Locate the cell with the specified text and output its (x, y) center coordinate. 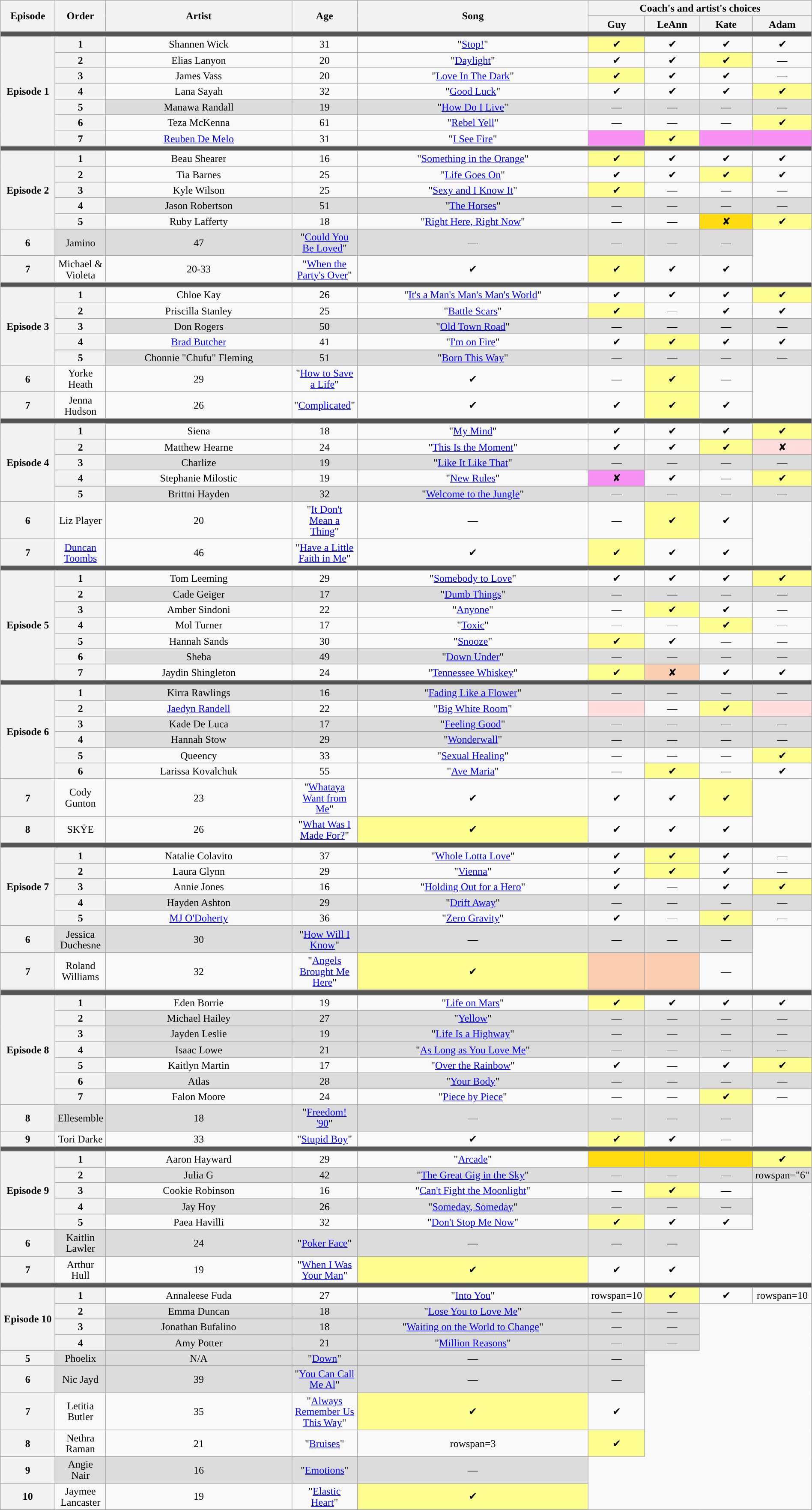
"Anyone" (473, 610)
Kaitlin Lawler (81, 1243)
35 (199, 1411)
"Tennessee Whiskey" (473, 673)
Falon Moore (199, 1097)
Kade De Luca (199, 724)
Kate (726, 24)
Natalie Colavito (199, 855)
Beau Shearer (199, 158)
"It's a Man's Man's Man's World" (473, 295)
Tori Darke (81, 1139)
"Ave Maria" (473, 771)
Aaron Hayward (199, 1159)
Michael & Violeta (81, 269)
"Feeling Good" (473, 724)
"Emotions" (325, 1470)
Hannah Stow (199, 739)
"How to Save a Life" (325, 379)
"As Long as You Love Me" (473, 1050)
"Zero Gravity" (473, 918)
"I See Fire" (473, 138)
"Whole Lotta Love" (473, 855)
"Someday, Someday" (473, 1206)
"Angels Brought Me Here" (325, 971)
41 (325, 342)
Annie Jones (199, 887)
Charlize (199, 463)
"Poker Face" (325, 1243)
Sheba (199, 656)
Queency (199, 756)
Tom Leeming (199, 578)
Order (81, 16)
Song (473, 16)
Hannah Sands (199, 641)
"Into You" (473, 1295)
"Drift Away" (473, 902)
Liz Player (81, 520)
50 (325, 326)
"Love In The Dark" (473, 75)
Don Rogers (199, 326)
"Welcome to the Jungle" (473, 493)
Cookie Robinson (199, 1191)
Kyle Wilson (199, 190)
Letitia Butler (81, 1411)
rowspan=3 (473, 1443)
Roland Williams (81, 971)
Age (325, 16)
Episode 1 (28, 91)
61 (325, 123)
Ruby Lafferty (199, 221)
Jonathan Bufalino (199, 1327)
SKŸE (81, 829)
Emma Duncan (199, 1311)
"When I Was Your Man" (325, 1269)
"I'm on Fire" (473, 342)
"What Was I Made For?" (325, 829)
"Million Reasons" (473, 1343)
"Life Goes On" (473, 174)
Michael Hailey (199, 1019)
42 (325, 1175)
"Yellow" (473, 1019)
"Something in the Orange" (473, 158)
"Sexy and I Know It" (473, 190)
Duncan Toombs (81, 552)
Kaitlyn Martin (199, 1065)
Jason Robertson (199, 206)
Episode 5 (28, 625)
"Elastic Heart" (325, 1496)
LeAnn (672, 24)
Episode 7 (28, 887)
"Over the Rainbow" (473, 1065)
36 (325, 918)
Isaac Lowe (199, 1050)
"The Great Gig in the Sky" (473, 1175)
20-33 (199, 269)
"Fading Like a Flower" (473, 692)
Teza McKenna (199, 123)
"Vienna" (473, 871)
"My Mind" (473, 431)
Tia Barnes (199, 174)
Episode 2 (28, 190)
"Bruises" (325, 1443)
"Life on Mars" (473, 1002)
Siena (199, 431)
Guy (617, 24)
Amy Potter (199, 1343)
Adam (782, 24)
Mol Turner (199, 625)
Coach's and artist's choices (700, 9)
Brittni Hayden (199, 493)
Shannen Wick (199, 45)
Jaydin Shingleton (199, 673)
"Your Body" (473, 1081)
Elias Lanyon (199, 60)
Jenna Hudson (81, 405)
"Whataya Want from Me" (325, 798)
Episode 10 (28, 1319)
rowspan="6" (782, 1175)
"Life Is a Highway" (473, 1034)
"Can't Fight the Moonlight" (473, 1191)
Phoelix (81, 1358)
"How Will I Know" (325, 939)
"How Do I Live" (473, 107)
37 (325, 855)
"Down Under" (473, 656)
23 (199, 798)
Artist (199, 16)
Episode 3 (28, 326)
"It Don't Mean a Thing" (325, 520)
Reuben De Melo (199, 138)
Episode (28, 16)
Amber Sindoni (199, 610)
Yorke Heath (81, 379)
Episode 9 (28, 1191)
Eden Borrie (199, 1002)
"Old Town Road" (473, 326)
"Born This Way" (473, 357)
39 (199, 1379)
Ellesemble (81, 1118)
"Waiting on the World to Change" (473, 1327)
"The Horses" (473, 206)
Episode 6 (28, 732)
"Big White Room" (473, 709)
Brad Butcher (199, 342)
"Have a Little Faith in Me" (325, 552)
Julia G (199, 1175)
"Complicated" (325, 405)
Paea Havilli (199, 1222)
"Wonderwall" (473, 739)
Jaedyn Randell (199, 709)
Priscilla Stanley (199, 310)
Arthur Hull (81, 1269)
Episode 8 (28, 1050)
"Battle Scars" (473, 310)
Larissa Kovalchuk (199, 771)
"Somebody to Love" (473, 578)
MJ O'Doherty (199, 918)
Jaymee Lancaster (81, 1496)
"Always Remember Us This Way" (325, 1411)
"Lose You to Love Me" (473, 1311)
Nethra Raman (81, 1443)
Chonnie "Chufu" Fleming (199, 357)
"New Rules" (473, 478)
Stephanie Milostic (199, 478)
"Like It Like That" (473, 463)
Angie Nair (81, 1470)
Jayden Leslie (199, 1034)
"Sexual Healing" (473, 756)
47 (199, 242)
"This Is the Moment" (473, 446)
Episode 4 (28, 463)
"Arcade" (473, 1159)
"Rebel Yell" (473, 123)
"Stupid Boy" (325, 1139)
Chloe Kay (199, 295)
Hayden Ashton (199, 902)
Cody Gunton (81, 798)
55 (325, 771)
"Snooze" (473, 641)
"Stop!" (473, 45)
Jay Hoy (199, 1206)
"Toxic" (473, 625)
10 (28, 1496)
"When the Party's Over" (325, 269)
"Freedom! '90" (325, 1118)
Atlas (199, 1081)
28 (325, 1081)
Lana Sayah (199, 92)
49 (325, 656)
Kirra Rawlings (199, 692)
Laura Glynn (199, 871)
"Good Luck" (473, 92)
Jamino (81, 242)
Jessica Duchesne (81, 939)
"Holding Out for a Hero" (473, 887)
Annaleese Fuda (199, 1295)
James Vass (199, 75)
"Daylight" (473, 60)
"Right Here, Right Now" (473, 221)
"Piece by Piece" (473, 1097)
"Down" (325, 1358)
"You Can Call Me Al" (325, 1379)
46 (199, 552)
Manawa Randall (199, 107)
Cade Geiger (199, 594)
Nic Jayd (81, 1379)
"Don't Stop Me Now" (473, 1222)
N/A (199, 1358)
Matthew Hearne (199, 446)
"Dumb Things" (473, 594)
"Could You Be Loved" (325, 242)
